Detect which cell encompasses the target text, then output its (X, Y) center coordinate. 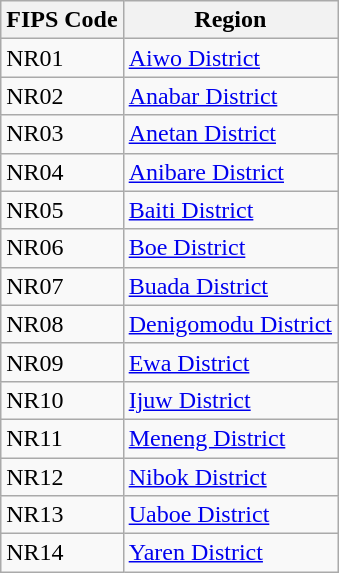
Yaren District (230, 553)
Aiwo District (230, 58)
NR08 (62, 324)
NR07 (62, 286)
Buada District (230, 286)
NR12 (62, 477)
NR13 (62, 515)
Ewa District (230, 362)
Anetan District (230, 134)
NR14 (62, 553)
Baiti District (230, 210)
Meneng District (230, 438)
Uaboe District (230, 515)
NR11 (62, 438)
Region (230, 20)
NR09 (62, 362)
Anabar District (230, 96)
Boe District (230, 248)
NR05 (62, 210)
NR02 (62, 96)
NR10 (62, 400)
Anibare District (230, 172)
FIPS Code (62, 20)
Denigomodu District (230, 324)
NR04 (62, 172)
Ijuw District (230, 400)
NR01 (62, 58)
NR03 (62, 134)
NR06 (62, 248)
Nibok District (230, 477)
